Pinpoint the cell where the given text exists, returning its (x, y) midpoint coordinate. 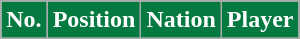
Player (260, 20)
Position (94, 20)
Nation (181, 20)
No. (24, 20)
